Return [x, y] of the center of cell containing provided text 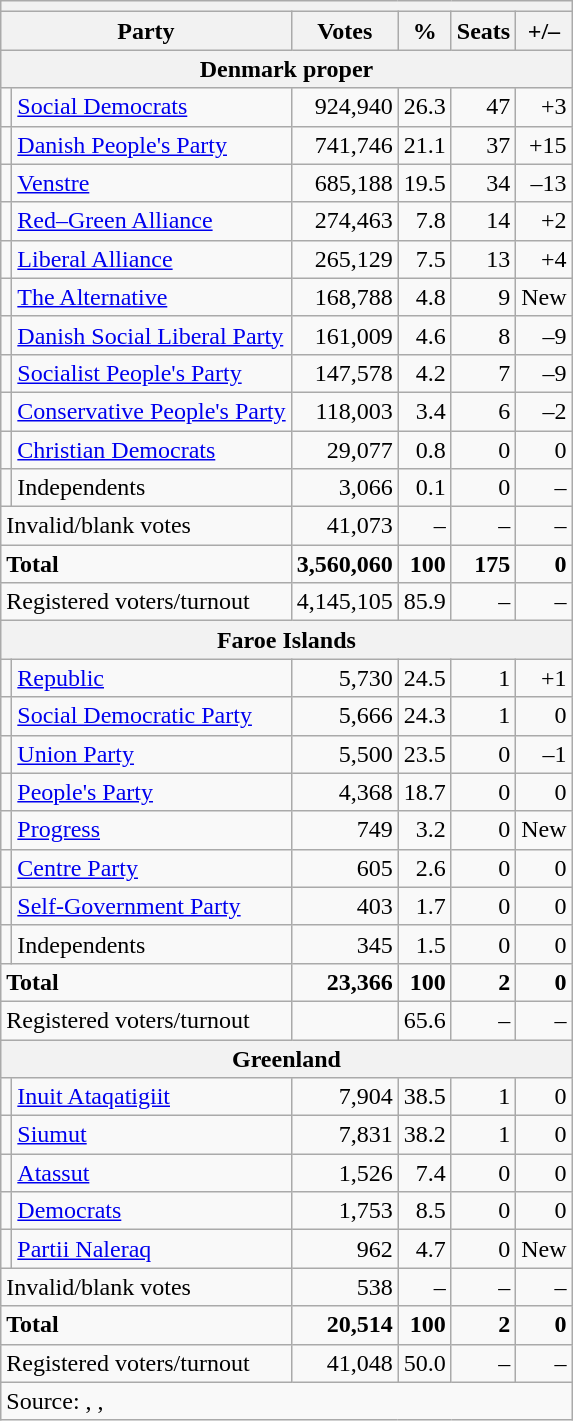
13 [483, 259]
962 [344, 1249]
Source: , , [286, 1401]
34 [483, 183]
Social Democrats [152, 107]
Conservative People's Party [152, 411]
26.3 [424, 107]
1,526 [344, 1173]
20,514 [344, 1325]
41,048 [344, 1363]
Greenland [286, 1059]
21.1 [424, 145]
Partii Naleraq [152, 1249]
6 [483, 411]
8 [483, 335]
4,145,105 [344, 602]
9 [483, 297]
161,009 [344, 335]
749 [344, 830]
Social Democratic Party [152, 716]
1.5 [424, 944]
741,746 [344, 145]
147,578 [344, 373]
41,073 [344, 526]
0.8 [424, 449]
–2 [544, 411]
274,463 [344, 221]
–13 [544, 183]
168,788 [344, 297]
23.5 [424, 754]
Siumut [152, 1135]
7,831 [344, 1135]
Liberal Alliance [152, 259]
24.5 [424, 678]
7.4 [424, 1173]
Republic [152, 678]
+1 [544, 678]
5,730 [344, 678]
Christian Democrats [152, 449]
–1 [544, 754]
47 [483, 107]
4.6 [424, 335]
685,188 [344, 183]
1,753 [344, 1211]
Red–Green Alliance [152, 221]
38.2 [424, 1135]
7,904 [344, 1097]
+3 [544, 107]
Faroe Islands [286, 640]
2.6 [424, 868]
+2 [544, 221]
265,129 [344, 259]
38.5 [424, 1097]
People's Party [152, 792]
5,500 [344, 754]
Atassut [152, 1173]
4.2 [424, 373]
3,066 [344, 488]
Venstre [152, 183]
7.5 [424, 259]
403 [344, 906]
Socialist People's Party [152, 373]
65.6 [424, 1020]
% [424, 31]
4,368 [344, 792]
29,077 [344, 449]
1.7 [424, 906]
Democrats [152, 1211]
7.8 [424, 221]
50.0 [424, 1363]
4.8 [424, 297]
345 [344, 944]
3.4 [424, 411]
The Alternative [152, 297]
Danish People's Party [152, 145]
8.5 [424, 1211]
538 [344, 1287]
23,366 [344, 982]
Danish Social Liberal Party [152, 335]
14 [483, 221]
24.3 [424, 716]
924,940 [344, 107]
19.5 [424, 183]
+4 [544, 259]
Self-Government Party [152, 906]
+15 [544, 145]
175 [483, 564]
Inuit Ataqatigiit [152, 1097]
Union Party [152, 754]
0.1 [424, 488]
118,003 [344, 411]
7 [483, 373]
Progress [152, 830]
Centre Party [152, 868]
18.7 [424, 792]
Denmark proper [286, 69]
4.7 [424, 1249]
Party [146, 31]
3.2 [424, 830]
37 [483, 145]
+/– [544, 31]
5,666 [344, 716]
Votes [344, 31]
85.9 [424, 602]
Seats [483, 31]
605 [344, 868]
3,560,060 [344, 564]
